Identify which cell holds the provided text, then report its (x, y) central coordinate. 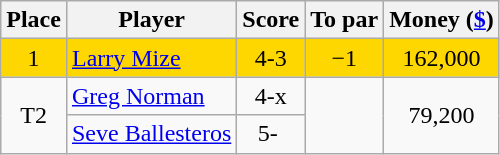
4-x (271, 96)
4-3 (271, 58)
Larry Mize (151, 58)
162,000 (442, 58)
Place (34, 20)
5- (271, 134)
Seve Ballesteros (151, 134)
Greg Norman (151, 96)
Player (151, 20)
T2 (34, 115)
1 (34, 58)
Score (271, 20)
Money ($) (442, 20)
79,200 (442, 115)
To par (344, 20)
−1 (344, 58)
